Scan for the cell matching the given text and deliver its (X, Y) coordinate at center. 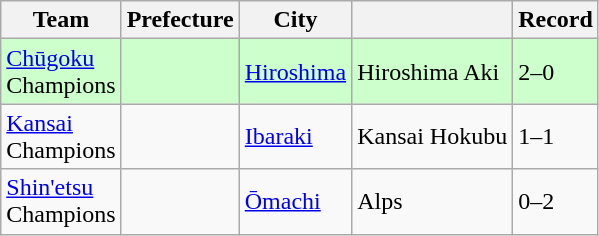
Ōmachi (295, 202)
Kansai Hokubu (432, 136)
Ibaraki (295, 136)
Shin'etsuChampions (61, 202)
Team (61, 20)
ChūgokuChampions (61, 72)
0–2 (556, 202)
1–1 (556, 136)
Alps (432, 202)
Record (556, 20)
Hiroshima (295, 72)
City (295, 20)
KansaiChampions (61, 136)
2–0 (556, 72)
Hiroshima Aki (432, 72)
Prefecture (180, 20)
